Capture the cell that displays the provided text and extract its (x, y) central coordinate. 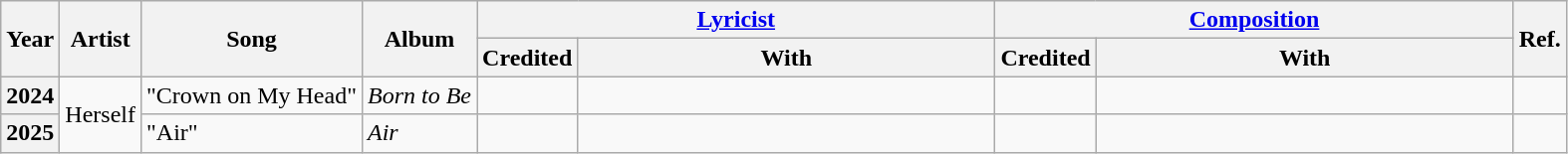
Born to Be (418, 95)
Ref. (1540, 39)
Air (418, 133)
Composition (1254, 20)
Artist (101, 39)
2025 (30, 133)
Song (252, 39)
2024 (30, 95)
Year (30, 39)
Lyricist (736, 20)
"Crown on My Head" (252, 95)
Album (418, 39)
Herself (101, 114)
"Air" (252, 133)
